For the text-containing cell, return its midpoint in [x, y] coordinate format. 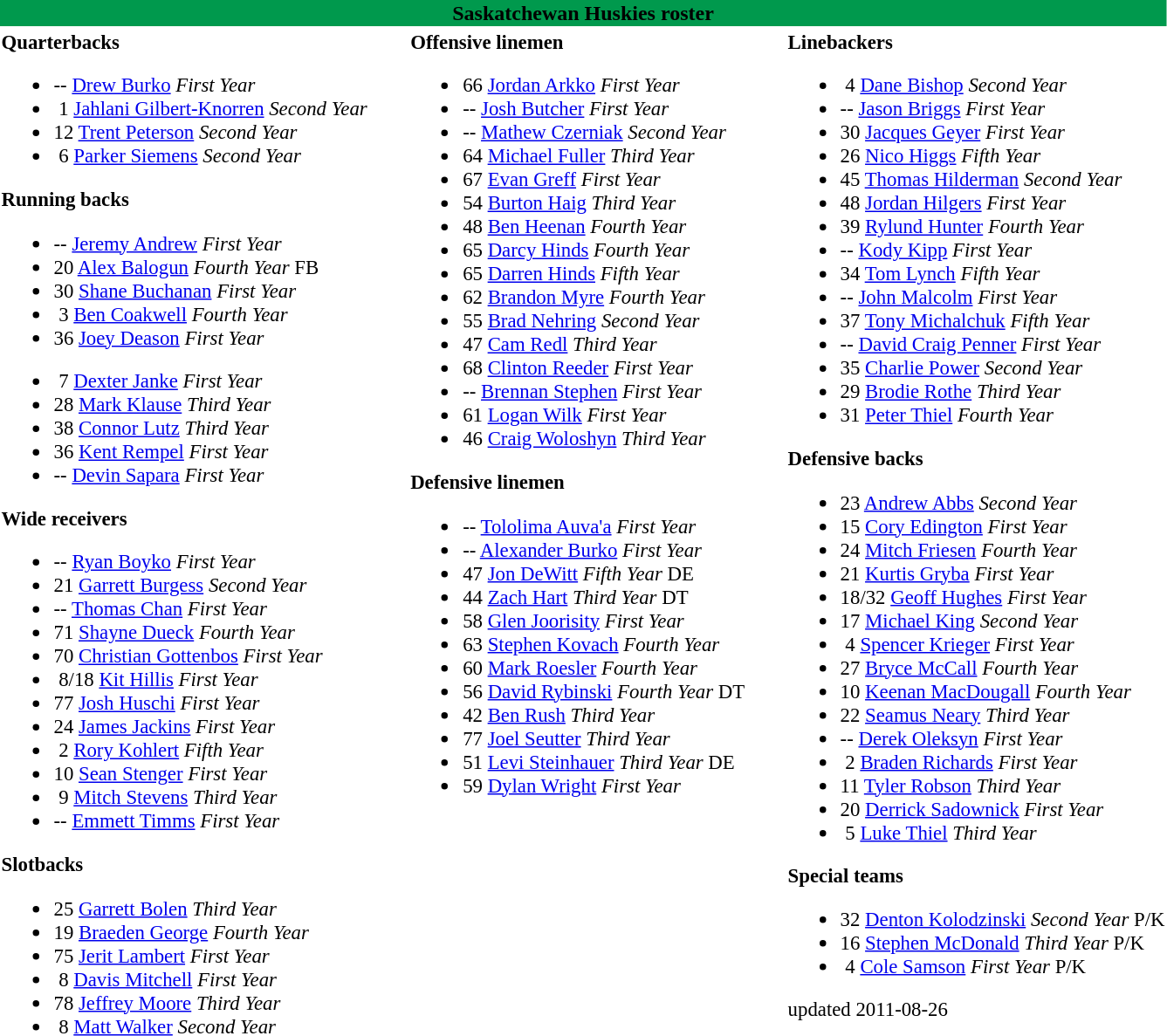
Saskatchewan Huskies roster [583, 13]
